Detect which cell encompasses the target text, then output its [x, y] center coordinate. 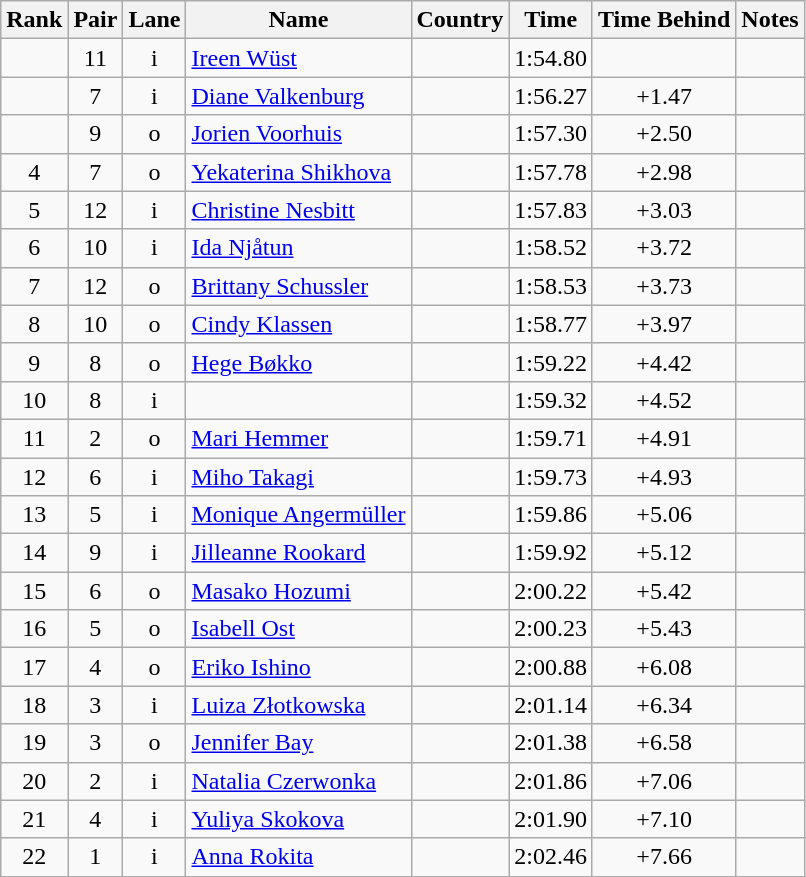
2:00.22 [551, 591]
Name [298, 20]
1:59.32 [551, 400]
1:59.73 [551, 477]
14 [34, 553]
1:59.22 [551, 362]
1:57.83 [551, 210]
+1.47 [664, 96]
Jilleanne Rookard [298, 553]
Luiza Złotkowska [298, 705]
19 [34, 743]
2:00.88 [551, 667]
Pair [96, 20]
Natalia Czerwonka [298, 781]
22 [34, 857]
2:01.90 [551, 819]
1:59.71 [551, 438]
Miho Takagi [298, 477]
2:01.38 [551, 743]
Isabell Ost [298, 629]
1:58.52 [551, 248]
Diane Valkenburg [298, 96]
Brittany Schussler [298, 286]
Time [551, 20]
Jorien Voorhuis [298, 134]
+4.93 [664, 477]
+3.97 [664, 324]
Christine Nesbitt [298, 210]
1 [96, 857]
Hege Bøkko [298, 362]
1:59.86 [551, 515]
+5.42 [664, 591]
Notes [770, 20]
Mari Hemmer [298, 438]
+7.10 [664, 819]
2:02.46 [551, 857]
+5.43 [664, 629]
+3.72 [664, 248]
15 [34, 591]
1:57.78 [551, 172]
+6.34 [664, 705]
1:54.80 [551, 58]
+6.08 [664, 667]
21 [34, 819]
Lane [154, 20]
Rank [34, 20]
18 [34, 705]
+4.91 [664, 438]
2:01.86 [551, 781]
+2.50 [664, 134]
2:01.14 [551, 705]
17 [34, 667]
Jennifer Bay [298, 743]
20 [34, 781]
Monique Angermüller [298, 515]
1:58.53 [551, 286]
+7.66 [664, 857]
16 [34, 629]
+3.73 [664, 286]
+6.58 [664, 743]
Ida Njåtun [298, 248]
+5.12 [664, 553]
2:00.23 [551, 629]
Yuliya Skokova [298, 819]
Anna Rokita [298, 857]
1:57.30 [551, 134]
1:56.27 [551, 96]
Cindy Klassen [298, 324]
Eriko Ishino [298, 667]
+4.42 [664, 362]
Ireen Wüst [298, 58]
+2.98 [664, 172]
+7.06 [664, 781]
+3.03 [664, 210]
Country [460, 20]
Time Behind [664, 20]
Masako Hozumi [298, 591]
13 [34, 515]
1:59.92 [551, 553]
+5.06 [664, 515]
+4.52 [664, 400]
1:58.77 [551, 324]
Yekaterina Shikhova [298, 172]
